Locate the cell with the specified text and output its [x, y] center coordinate. 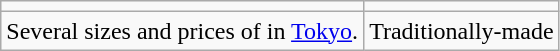
Traditionally-made [462, 31]
Several sizes and prices of in Tokyo. [182, 31]
